Locate the cell with the specified text and output its (x, y) center coordinate. 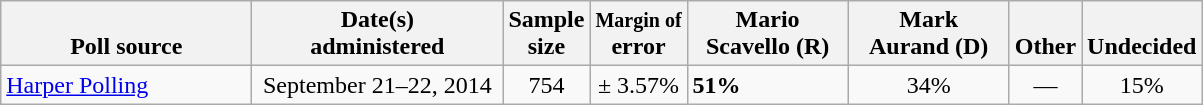
Samplesize (546, 34)
Poll source (126, 34)
Date(s)administered (378, 34)
Other (1045, 34)
MarkAurand (D) (928, 34)
Harper Polling (126, 85)
— (1045, 85)
51% (768, 85)
Margin oferror (638, 34)
MarioScavello (R) (768, 34)
754 (546, 85)
September 21–22, 2014 (378, 85)
± 3.57% (638, 85)
Undecided (1142, 34)
34% (928, 85)
15% (1142, 85)
